Provide the [x, y] coordinate of the cell's center where the given text is located.  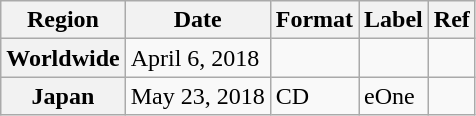
Ref [452, 20]
April 6, 2018 [198, 58]
Region [63, 20]
May 23, 2018 [198, 96]
Format [314, 20]
Label [394, 20]
Japan [63, 96]
Worldwide [63, 58]
CD [314, 96]
eOne [394, 96]
Date [198, 20]
